Locate the cell with the specified text and output its [X, Y] center coordinate. 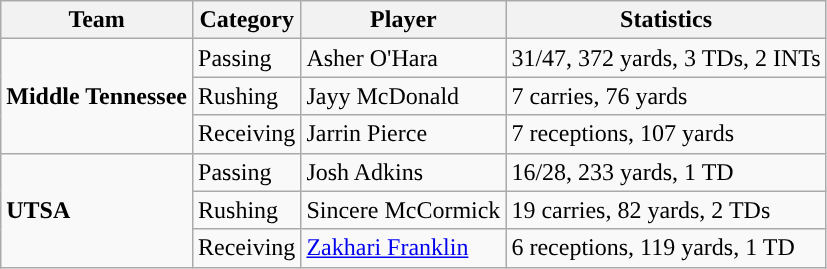
Jarrin Pierce [404, 134]
Player [404, 20]
7 receptions, 107 yards [666, 134]
Zakhari Franklin [404, 248]
UTSA [97, 210]
Asher O'Hara [404, 58]
Category [247, 20]
6 receptions, 119 yards, 1 TD [666, 248]
Middle Tennessee [97, 96]
7 carries, 76 yards [666, 96]
Jayy McDonald [404, 96]
Statistics [666, 20]
Josh Adkins [404, 172]
Team [97, 20]
19 carries, 82 yards, 2 TDs [666, 210]
16/28, 233 yards, 1 TD [666, 172]
31/47, 372 yards, 3 TDs, 2 INTs [666, 58]
Sincere McCormick [404, 210]
